Identify which cell holds the provided text, then report its (x, y) central coordinate. 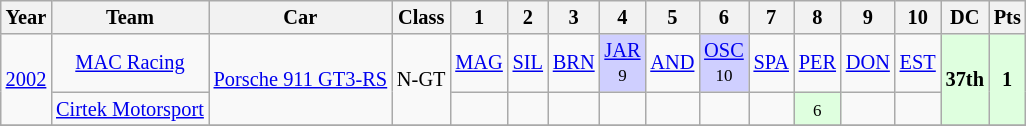
2002 (26, 80)
10 (918, 17)
Cirtek Motorsport (130, 109)
4 (622, 17)
9 (868, 17)
8 (818, 17)
DC (965, 17)
Year (26, 17)
AND (672, 63)
MAC Racing (130, 63)
EST (918, 63)
Class (421, 17)
BRN (574, 63)
2 (528, 17)
5 (672, 17)
JAR9 (622, 63)
Pts (1008, 17)
MAG (478, 63)
Car (300, 17)
SIL (528, 63)
OSC10 (724, 63)
SPA (772, 63)
DON (868, 63)
Team (130, 17)
7 (772, 17)
37th (965, 80)
PER (818, 63)
3 (574, 17)
Porsche 911 GT3-RS (300, 80)
N-GT (421, 80)
